Find where the given text appears and provide that cell's center as (x, y) coordinate. 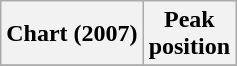
Peakposition (189, 34)
Chart (2007) (72, 34)
